From the cell containing the given text, extract its center point as [x, y] coordinate. 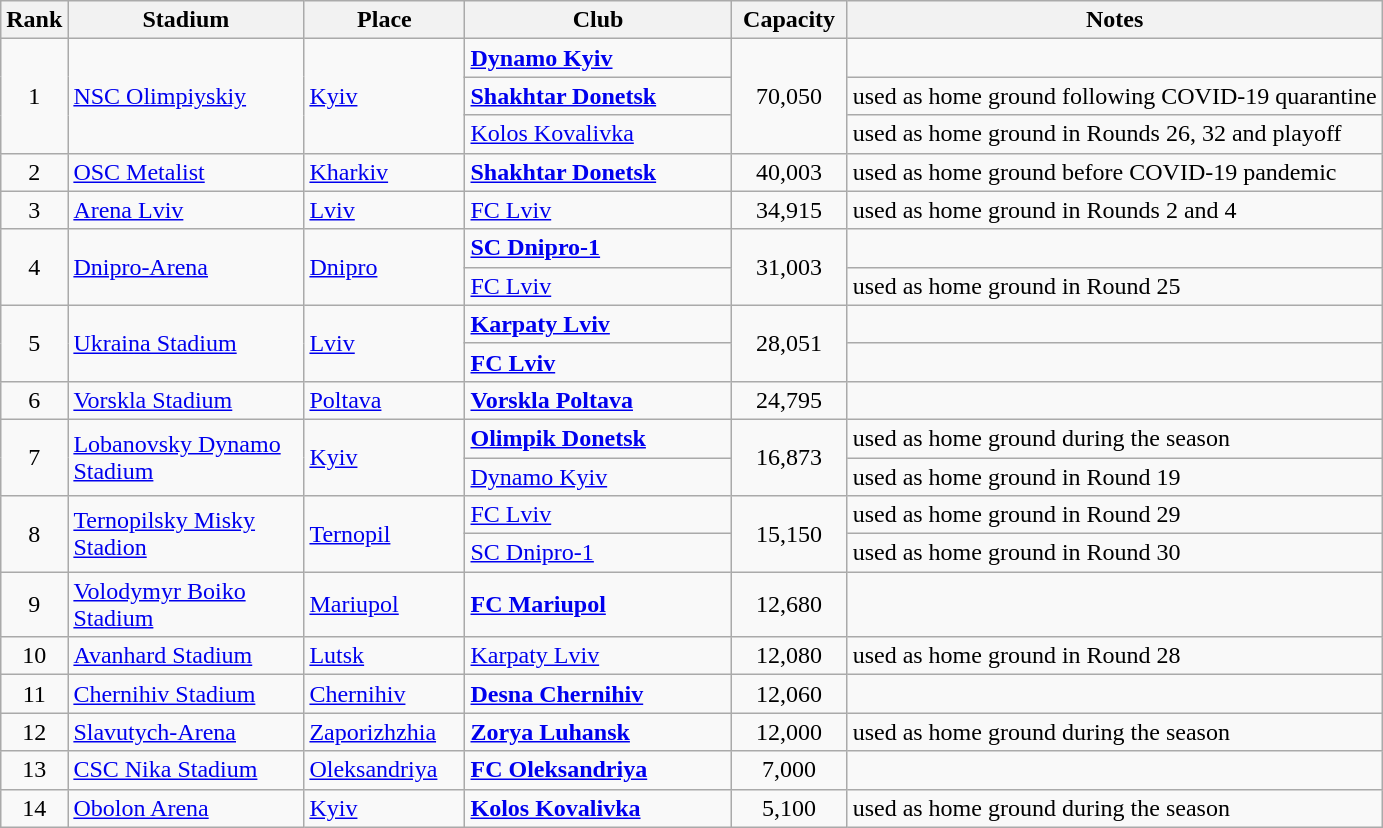
Capacity [789, 20]
used as home ground in Round 29 [1114, 515]
Ukraina Stadium [186, 343]
40,003 [789, 172]
7,000 [789, 770]
1 [34, 96]
used as home ground following COVID-19 quarantine [1114, 96]
15,150 [789, 534]
28,051 [789, 343]
FC Mariupol [598, 604]
11 [34, 694]
used as home ground in Round 25 [1114, 286]
Obolon Arena [186, 808]
Poltava [384, 400]
CSC Nika Stadium [186, 770]
24,795 [789, 400]
9 [34, 604]
12 [34, 732]
16,873 [789, 457]
5 [34, 343]
Dnipro-Arena [186, 267]
14 [34, 808]
31,003 [789, 267]
NSC Olimpiyskiy [186, 96]
Oleksandriya [384, 770]
6 [34, 400]
Arena Lviv [186, 210]
Notes [1114, 20]
used as home ground in Rounds 26, 32 and playoff [1114, 134]
Vorskla Poltava [598, 400]
FC Oleksandriya [598, 770]
10 [34, 656]
Avanhard Stadium [186, 656]
Club [598, 20]
Lobanovsky Dynamo Stadium [186, 457]
3 [34, 210]
Zorya Luhansk [598, 732]
34,915 [789, 210]
12,680 [789, 604]
used as home ground before COVID-19 pandemic [1114, 172]
7 [34, 457]
12,060 [789, 694]
used as home ground in Round 19 [1114, 477]
OSC Metalist [186, 172]
4 [34, 267]
used as home ground in Round 28 [1114, 656]
8 [34, 534]
12,080 [789, 656]
Ternopil [384, 534]
Kharkiv [384, 172]
2 [34, 172]
Dnipro [384, 267]
70,050 [789, 96]
Desna Chernihiv [598, 694]
5,100 [789, 808]
12,000 [789, 732]
used as home ground in Round 30 [1114, 553]
Stadium [186, 20]
used as home ground in Rounds 2 and 4 [1114, 210]
Mariupol [384, 604]
Chernihiv [384, 694]
Vorskla Stadium [186, 400]
13 [34, 770]
Lutsk [384, 656]
Olimpik Donetsk [598, 438]
Zaporizhzhia [384, 732]
Chernihiv Stadium [186, 694]
Volodymyr Boiko Stadium [186, 604]
Slavutych-Arena [186, 732]
Rank [34, 20]
Place [384, 20]
Ternopilsky Misky Stadion [186, 534]
